Return (X, Y) of the center of cell containing provided text 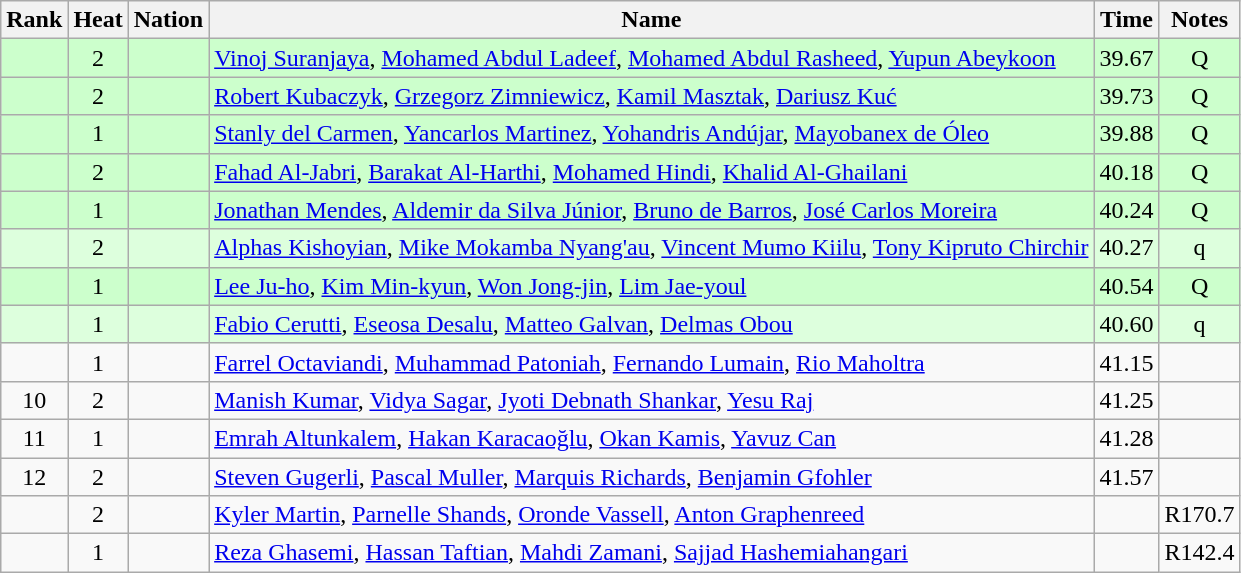
Notes (1200, 20)
39.67 (1126, 58)
Farrel Octaviandi, Muhammad Patoniah, Fernando Lumain, Rio Maholtra (652, 362)
41.25 (1126, 400)
11 (34, 438)
Fabio Cerutti, Eseosa Desalu, Matteo Galvan, Delmas Obou (652, 324)
Emrah Altunkalem, Hakan Karacaoğlu, Okan Kamis, Yavuz Can (652, 438)
Lee Ju-ho, Kim Min-kyun, Won Jong-jin, Lim Jae-youl (652, 286)
Name (652, 20)
40.18 (1126, 172)
Stanly del Carmen, Yancarlos Martinez, Yohandris Andújar, Mayobanex de Óleo (652, 134)
R142.4 (1200, 553)
Reza Ghasemi, Hassan Taftian, Mahdi Zamani, Sajjad Hashemiahangari (652, 553)
40.54 (1126, 286)
Vinoj Suranjaya, Mohamed Abdul Ladeef, Mohamed Abdul Rasheed, Yupun Abeykoon (652, 58)
39.88 (1126, 134)
Jonathan Mendes, Aldemir da Silva Júnior, Bruno de Barros, José Carlos Moreira (652, 210)
Nation (168, 20)
39.73 (1126, 96)
Time (1126, 20)
Manish Kumar, Vidya Sagar, Jyoti Debnath Shankar, Yesu Raj (652, 400)
10 (34, 400)
41.28 (1126, 438)
41.57 (1126, 477)
Robert Kubaczyk, Grzegorz Zimniewicz, Kamil Masztak, Dariusz Kuć (652, 96)
40.24 (1126, 210)
Steven Gugerli, Pascal Muller, Marquis Richards, Benjamin Gfohler (652, 477)
41.15 (1126, 362)
12 (34, 477)
R170.7 (1200, 515)
40.27 (1126, 248)
40.60 (1126, 324)
Rank (34, 20)
Kyler Martin, Parnelle Shands, Oronde Vassell, Anton Graphenreed (652, 515)
Alphas Kishoyian, Mike Mokamba Nyang'au, Vincent Mumo Kiilu, Tony Kipruto Chirchir (652, 248)
Heat (98, 20)
Fahad Al-Jabri, Barakat Al-Harthi, Mohamed Hindi, Khalid Al-Ghailani (652, 172)
